Pinpoint the cell where the given text exists, returning its (x, y) midpoint coordinate. 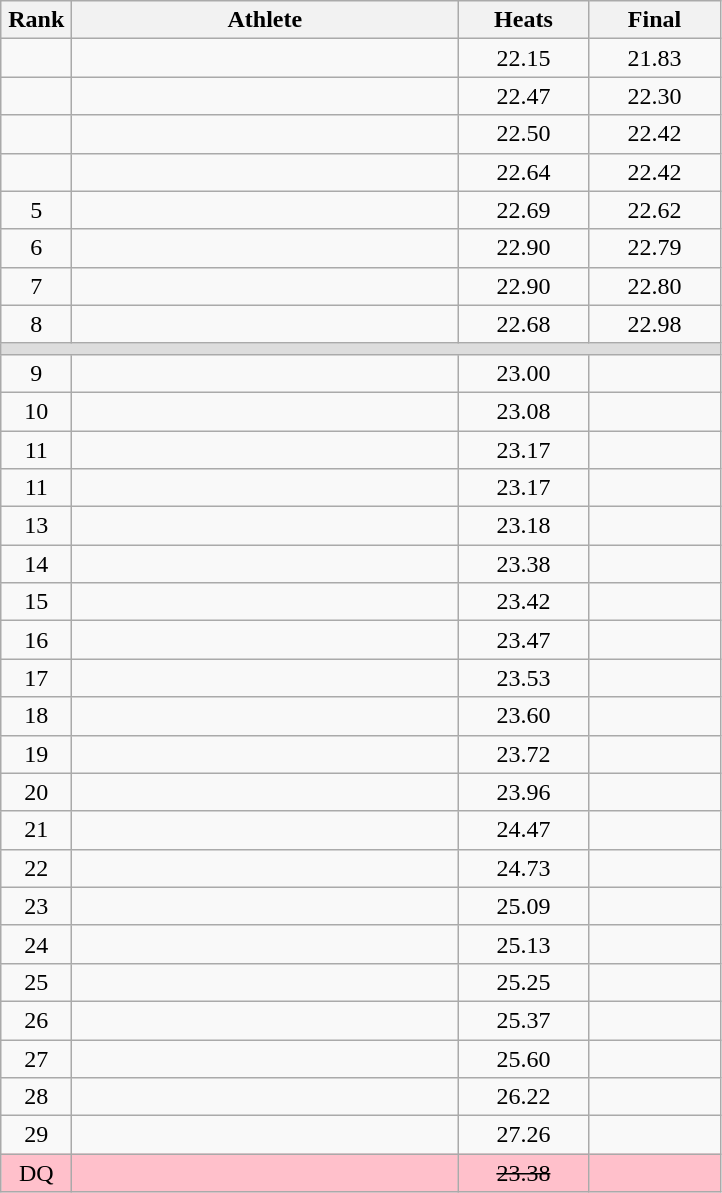
Rank (36, 20)
10 (36, 411)
Athlete (265, 20)
7 (36, 286)
22.79 (654, 248)
22.62 (654, 210)
27 (36, 1059)
23.96 (524, 792)
23.18 (524, 526)
29 (36, 1135)
16 (36, 640)
15 (36, 602)
23.72 (524, 754)
24 (36, 944)
23.08 (524, 411)
22.64 (524, 172)
22 (36, 868)
26 (36, 1020)
21 (36, 830)
20 (36, 792)
23.00 (524, 373)
27.26 (524, 1135)
22.15 (524, 58)
22.69 (524, 210)
24.47 (524, 830)
22.50 (524, 134)
23.47 (524, 640)
23.53 (524, 678)
14 (36, 564)
25 (36, 982)
6 (36, 248)
22.80 (654, 286)
22.47 (524, 96)
26.22 (524, 1097)
Heats (524, 20)
DQ (36, 1173)
24.73 (524, 868)
23.42 (524, 602)
19 (36, 754)
22.98 (654, 324)
21.83 (654, 58)
22.68 (524, 324)
25.60 (524, 1059)
22.30 (654, 96)
13 (36, 526)
23 (36, 906)
18 (36, 716)
23.60 (524, 716)
25.37 (524, 1020)
28 (36, 1097)
25.09 (524, 906)
Final (654, 20)
25.25 (524, 982)
17 (36, 678)
5 (36, 210)
9 (36, 373)
8 (36, 324)
25.13 (524, 944)
